Capture the cell that displays the provided text and extract its [x, y] central coordinate. 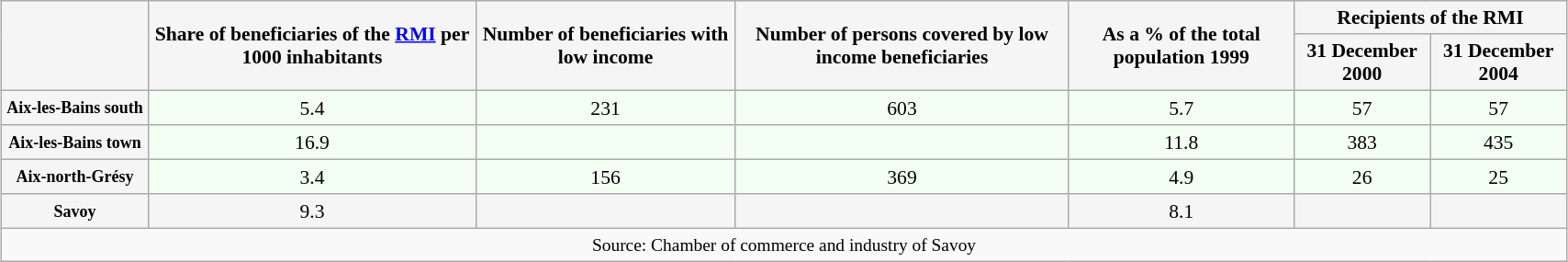
Aix-north-Grésy [75, 177]
11.8 [1181, 143]
603 [902, 108]
9.3 [312, 212]
31 December 2000 [1361, 63]
16.9 [312, 143]
31 December 2004 [1498, 63]
156 [605, 177]
383 [1361, 143]
Number of persons covered by low income beneficiaries [902, 46]
231 [605, 108]
Aix-les-Bains town [75, 143]
26 [1361, 177]
369 [902, 177]
8.1 [1181, 212]
4.9 [1181, 177]
Share of beneficiaries of the RMI per 1000 inhabitants [312, 46]
Aix-les-Bains south [75, 108]
5.7 [1181, 108]
Recipients of the RMI [1430, 17]
Number of beneficiaries with low income [605, 46]
Savoy [75, 212]
3.4 [312, 177]
435 [1498, 143]
As a % of the total population 1999 [1181, 46]
Source: Chamber of commerce and industry of Savoy [784, 245]
25 [1498, 177]
5.4 [312, 108]
